Find where the given text appears and provide that cell's center as [x, y] coordinate. 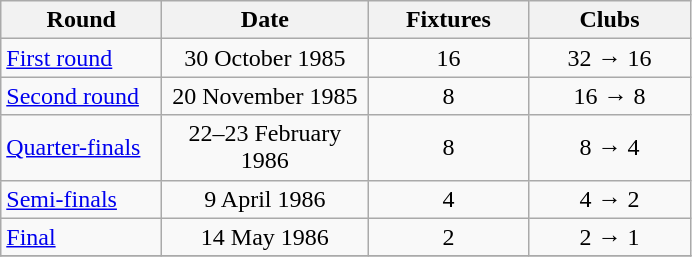
Date [265, 20]
2 [448, 237]
Fixtures [448, 20]
Round [82, 20]
9 April 1986 [265, 199]
16 → 8 [610, 96]
4 → 2 [610, 199]
Quarter-finals [82, 148]
20 November 1985 [265, 96]
Second round [82, 96]
2 → 1 [610, 237]
Clubs [610, 20]
8 → 4 [610, 148]
30 October 1985 [265, 58]
22–23 February 1986 [265, 148]
First round [82, 58]
4 [448, 199]
14 May 1986 [265, 237]
Semi-finals [82, 199]
Final [82, 237]
32 → 16 [610, 58]
16 [448, 58]
